Return [x, y] of the center of cell containing provided text 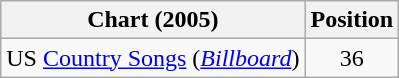
US Country Songs (Billboard) [153, 58]
36 [352, 58]
Chart (2005) [153, 20]
Position [352, 20]
